Identify which cell holds the provided text, then report its (X, Y) central coordinate. 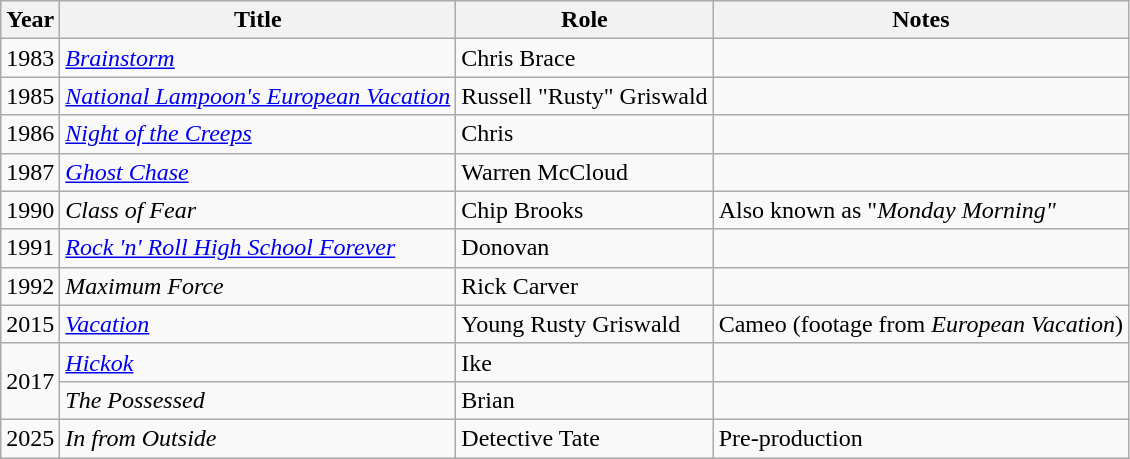
2025 (30, 438)
2017 (30, 381)
Young Rusty Griswald (584, 324)
Rock 'n' Roll High School Forever (258, 248)
Pre-production (920, 438)
1987 (30, 172)
Class of Fear (258, 210)
Brian (584, 400)
The Possessed (258, 400)
Title (258, 20)
Warren McCloud (584, 172)
Ike (584, 362)
Detective Tate (584, 438)
National Lampoon's European Vacation (258, 96)
Vacation (258, 324)
Donovan (584, 248)
1990 (30, 210)
1985 (30, 96)
Notes (920, 20)
Chip Brooks (584, 210)
Maximum Force (258, 286)
2015 (30, 324)
1983 (30, 58)
1992 (30, 286)
Chris Brace (584, 58)
1991 (30, 248)
Role (584, 20)
Rick Carver (584, 286)
Also known as "Monday Morning" (920, 210)
Night of the Creeps (258, 134)
Brainstorm (258, 58)
1986 (30, 134)
Chris (584, 134)
Hickok (258, 362)
Year (30, 20)
Ghost Chase (258, 172)
Russell "Rusty" Griswald (584, 96)
Cameo (footage from European Vacation) (920, 324)
In from Outside (258, 438)
